Locate the cell with the specified text and output its [X, Y] center coordinate. 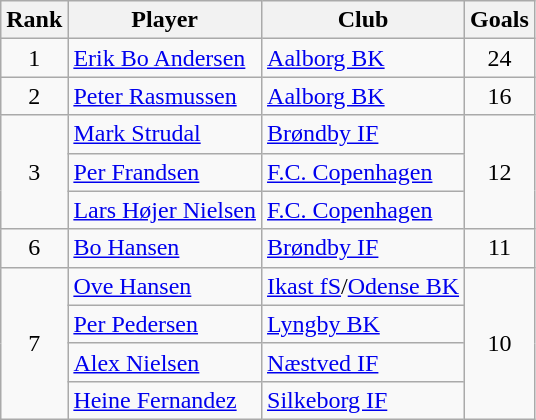
Peter Rasmussen [165, 96]
Lyngby BK [364, 324]
7 [34, 343]
11 [500, 248]
Rank [34, 20]
Næstved IF [364, 362]
Ove Hansen [165, 286]
Lars Højer Nielsen [165, 210]
3 [34, 172]
24 [500, 58]
Mark Strudal [165, 134]
2 [34, 96]
Per Frandsen [165, 172]
Erik Bo Andersen [165, 58]
10 [500, 343]
Ikast fS/Odense BK [364, 286]
Goals [500, 20]
16 [500, 96]
Heine Fernandez [165, 400]
Silkeborg IF [364, 400]
Club [364, 20]
1 [34, 58]
Bo Hansen [165, 248]
6 [34, 248]
Player [165, 20]
Per Pedersen [165, 324]
12 [500, 172]
Alex Nielsen [165, 362]
